Pinpoint the cell where the given text exists, returning its (x, y) midpoint coordinate. 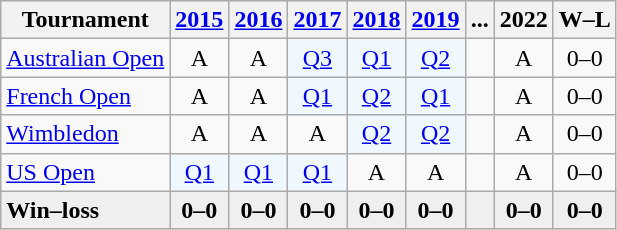
2017 (318, 20)
French Open (86, 96)
2018 (376, 20)
US Open (86, 172)
Australian Open (86, 58)
Wimbledon (86, 134)
2019 (436, 20)
2015 (200, 20)
W–L (584, 20)
2016 (258, 20)
Tournament (86, 20)
2022 (524, 20)
... (480, 20)
Q3 (318, 58)
Win–loss (86, 210)
